For the text-containing cell, return its midpoint in (X, Y) coordinate format. 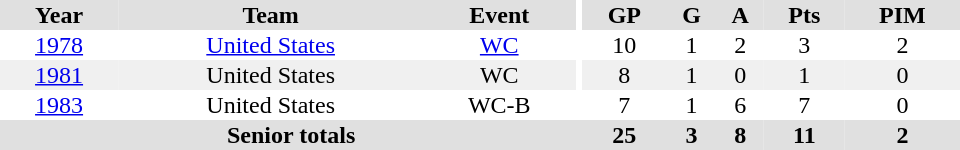
1981 (59, 75)
Senior totals (291, 135)
PIM (902, 15)
G (691, 15)
Event (499, 15)
11 (804, 135)
Year (59, 15)
Team (270, 15)
WC-B (499, 105)
Pts (804, 15)
10 (624, 45)
GP (624, 15)
1983 (59, 105)
25 (624, 135)
1978 (59, 45)
6 (740, 105)
A (740, 15)
